Identify which cell holds the provided text, then report its [X, Y] central coordinate. 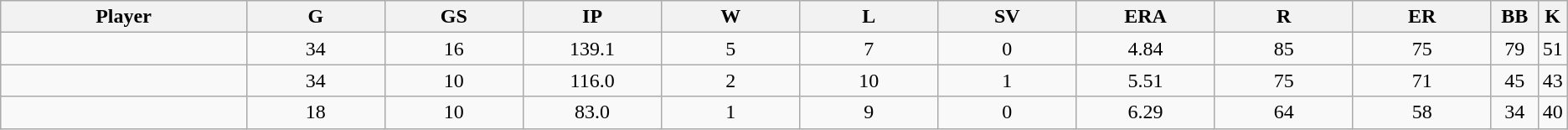
139.1 [592, 49]
Player [124, 17]
51 [1553, 49]
ERA [1146, 17]
58 [1422, 112]
79 [1514, 49]
K [1553, 17]
9 [869, 112]
BB [1514, 17]
83.0 [592, 112]
SV [1007, 17]
40 [1553, 112]
L [869, 17]
16 [454, 49]
ER [1422, 17]
71 [1422, 81]
4.84 [1146, 49]
2 [730, 81]
R [1283, 17]
G [315, 17]
18 [315, 112]
45 [1514, 81]
GS [454, 17]
64 [1283, 112]
5 [730, 49]
W [730, 17]
IP [592, 17]
43 [1553, 81]
85 [1283, 49]
6.29 [1146, 112]
116.0 [592, 81]
7 [869, 49]
5.51 [1146, 81]
